Determine the [X, Y] coordinate at the center of the cell enclosing the given text.  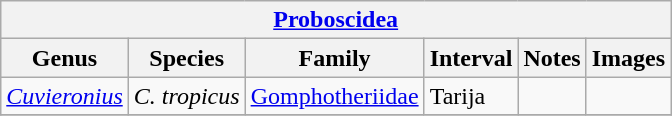
Species [186, 58]
Gomphotheriidae [334, 96]
C. tropicus [186, 96]
Family [334, 58]
Proboscidea [336, 20]
Images [628, 58]
Cuvieronius [65, 96]
Interval [471, 58]
Genus [65, 58]
Tarija [471, 96]
Notes [552, 58]
